Scan for the cell matching the given text and deliver its (X, Y) coordinate at center. 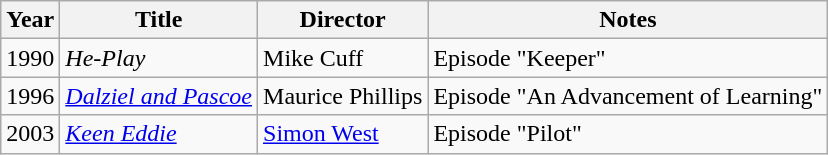
Episode "An Advancement of Learning" (628, 96)
2003 (30, 134)
1996 (30, 96)
Keen Eddie (159, 134)
Notes (628, 20)
Mike Cuff (343, 58)
Maurice Phillips (343, 96)
1990 (30, 58)
Episode "Pilot" (628, 134)
Title (159, 20)
Simon West (343, 134)
Episode "Keeper" (628, 58)
Year (30, 20)
Dalziel and Pascoe (159, 96)
He-Play (159, 58)
Director (343, 20)
